Identify which cell holds the provided text, then report its [X, Y] central coordinate. 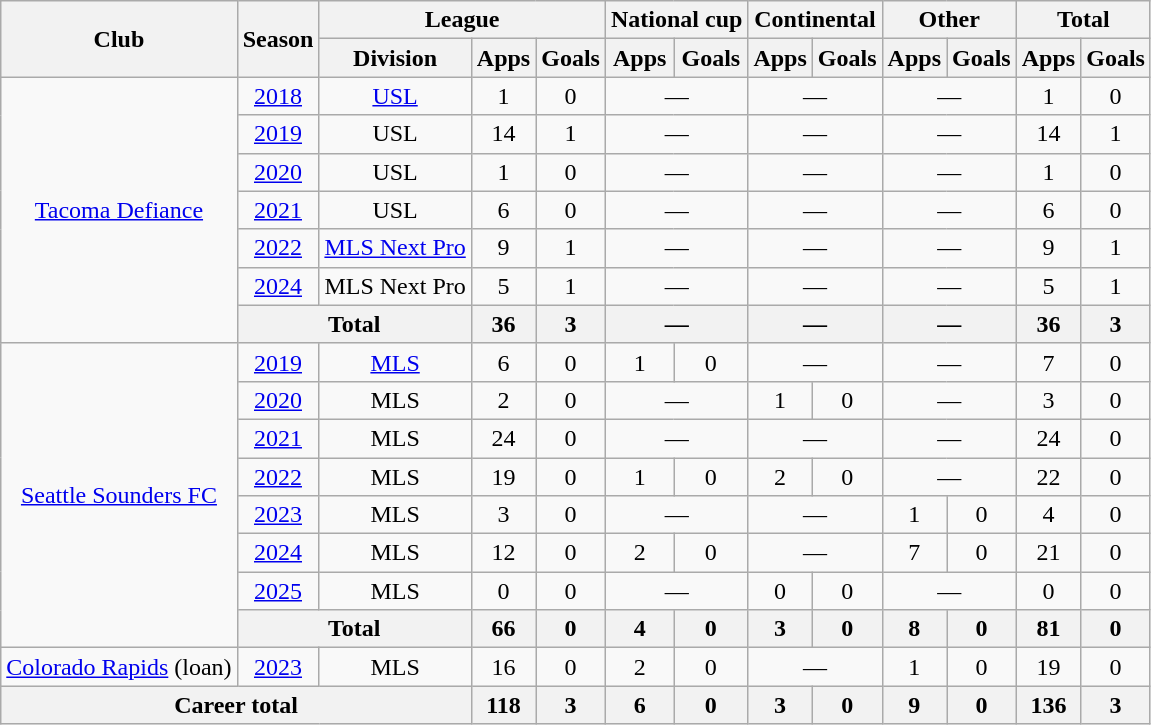
Career total [236, 705]
81 [1048, 629]
22 [1048, 477]
National cup [676, 20]
Other [949, 20]
Division [395, 58]
12 [503, 553]
Season [278, 39]
Seattle Sounders FC [119, 495]
16 [503, 667]
118 [503, 705]
66 [503, 629]
Tacoma Defiance [119, 210]
Club [119, 39]
League [462, 20]
2025 [278, 591]
8 [914, 629]
2018 [278, 96]
21 [1048, 553]
Continental [815, 20]
136 [1048, 705]
Colorado Rapids (loan) [119, 667]
